Determine the [x, y] coordinate at the center of the cell enclosing the given text.  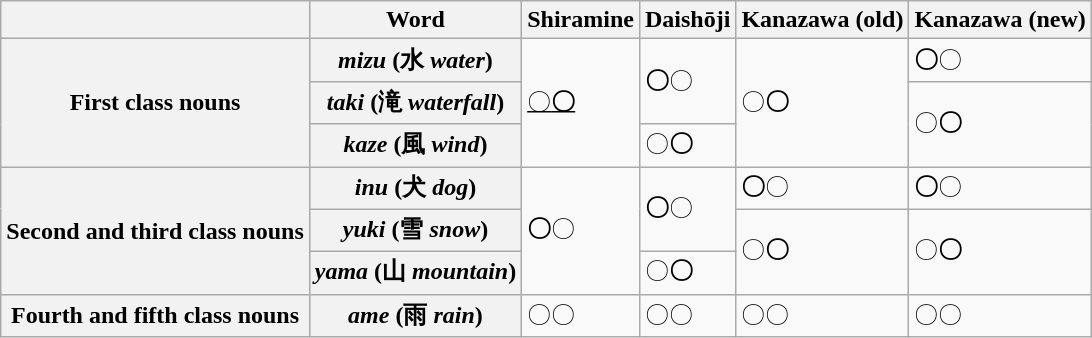
mizu (水 water) [415, 60]
inu (犬 dog) [415, 188]
Word [415, 20]
First class nouns [156, 103]
Daishōji [687, 20]
ame (雨 rain) [415, 316]
Second and third class nouns [156, 230]
Shiramine [581, 20]
yama (山 mountain) [415, 274]
yuki (雪 snow) [415, 230]
Kanazawa (old) [822, 20]
kaze (風 wind) [415, 146]
Fourth and fifth class nouns [156, 316]
taki (滝 waterfall) [415, 102]
Kanazawa (new) [1000, 20]
